Provide the [X, Y] coordinate of the cell's center where the given text is located.  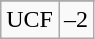
UCF [30, 20]
–2 [76, 20]
